Return the [X, Y] coordinate for the center point of the cell that contains the specified text.  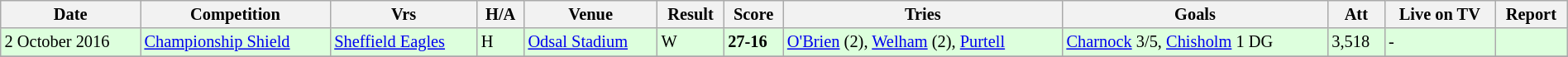
H/A [501, 14]
Sheffield Eagles [404, 42]
Vrs [404, 14]
O'Brien (2), Welham (2), Purtell [923, 42]
3,518 [1356, 42]
Score [753, 14]
Competition [236, 14]
Result [691, 14]
- [1439, 42]
H [501, 42]
2 October 2016 [71, 42]
Att [1356, 14]
27-16 [753, 42]
Championship Shield [236, 42]
Odsal Stadium [590, 42]
Charnock 3/5, Chisholm 1 DG [1196, 42]
Live on TV [1439, 14]
W [691, 42]
Tries [923, 14]
Goals [1196, 14]
Report [1532, 14]
Date [71, 14]
Venue [590, 14]
